Locate the cell with the specified text and output its (X, Y) center coordinate. 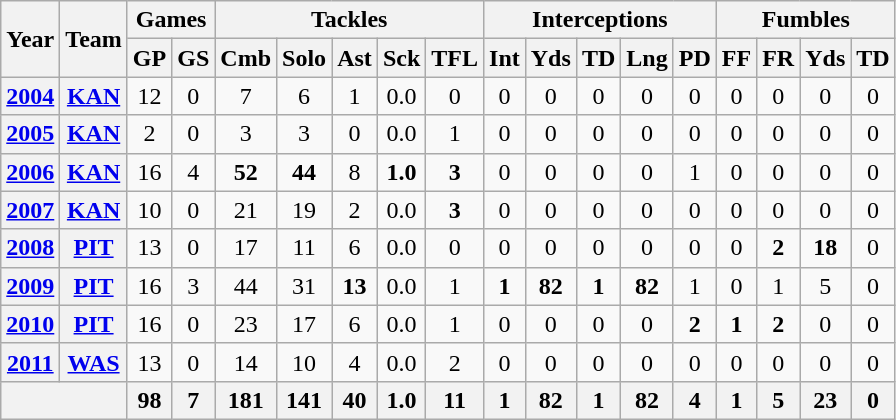
2005 (30, 134)
Year (30, 39)
Cmb (246, 58)
GP (149, 58)
2010 (30, 324)
Lng (647, 58)
Team (94, 39)
14 (246, 362)
Ast (355, 58)
181 (246, 400)
31 (304, 286)
FR (778, 58)
2009 (30, 286)
40 (355, 400)
19 (304, 210)
2011 (30, 362)
18 (826, 248)
Int (505, 58)
12 (149, 96)
FF (736, 58)
GS (194, 58)
Interceptions (600, 20)
141 (304, 400)
8 (355, 172)
Fumbles (806, 20)
Sck (401, 58)
98 (149, 400)
2007 (30, 210)
21 (246, 210)
2006 (30, 172)
WAS (94, 362)
2008 (30, 248)
Tackles (350, 20)
TFL (455, 58)
52 (246, 172)
PD (694, 58)
Solo (304, 58)
2004 (30, 96)
Games (170, 20)
